Identify which cell holds the provided text, then report its (x, y) central coordinate. 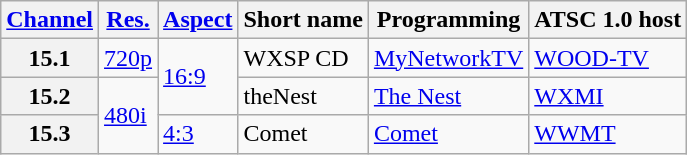
Programming (448, 20)
Res. (128, 20)
WOOD-TV (608, 58)
15.3 (50, 134)
16:9 (198, 77)
theNest (303, 96)
720p (128, 58)
WWMT (608, 134)
ATSC 1.0 host (608, 20)
15.1 (50, 58)
Channel (50, 20)
WXMI (608, 96)
WXSP CD (303, 58)
480i (128, 115)
Short name (303, 20)
The Nest (448, 96)
15.2 (50, 96)
Aspect (198, 20)
MyNetworkTV (448, 58)
4:3 (198, 134)
